Scan for the cell matching the given text and deliver its (x, y) coordinate at center. 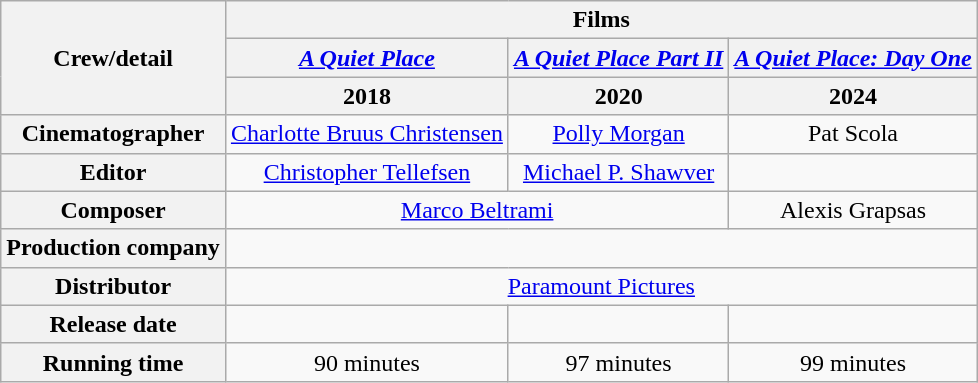
99 minutes (853, 362)
2018 (366, 96)
97 minutes (618, 362)
2024 (853, 96)
Production company (114, 248)
Composer (114, 210)
Cinematographer (114, 134)
Michael P. Shawver (618, 172)
Alexis Grapsas (853, 210)
A Quiet Place (366, 58)
2020 (618, 96)
Pat Scola (853, 134)
Films (601, 20)
Paramount Pictures (601, 286)
Release date (114, 324)
Charlotte Bruus Christensen (366, 134)
Running time (114, 362)
90 minutes (366, 362)
A Quiet Place: Day One (853, 58)
Editor (114, 172)
Christopher Tellefsen (366, 172)
Distributor (114, 286)
A Quiet Place Part II (618, 58)
Marco Beltrami (476, 210)
Crew/detail (114, 58)
Polly Morgan (618, 134)
